Pinpoint the cell where the given text exists, returning its (x, y) midpoint coordinate. 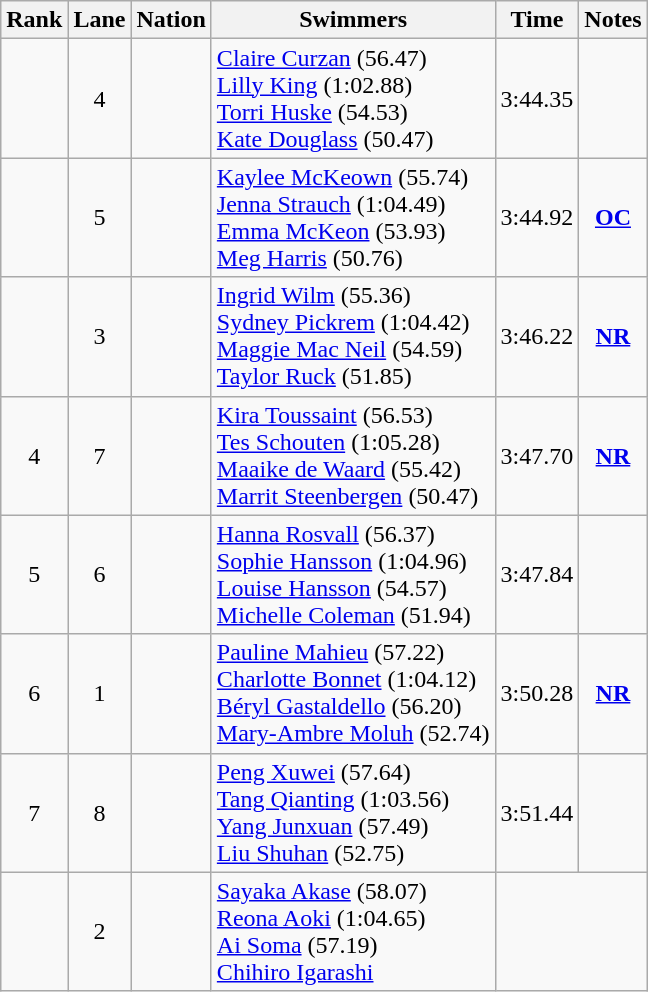
Sayaka Akase (58.07)Reona Aoki (1:04.65)Ai Soma (57.19)Chihiro Igarashi (353, 932)
1 (100, 694)
2 (100, 932)
3:50.28 (537, 694)
3:47.70 (537, 456)
Claire Curzan (56.47)Lilly King (1:02.88)Torri Huske (54.53)Kate Douglass (50.47) (353, 98)
3:51.44 (537, 812)
3 (100, 336)
Hanna Rosvall (56.37)Sophie Hansson (1:04.96)Louise Hansson (54.57)Michelle Coleman (51.94) (353, 574)
Swimmers (353, 20)
OC (613, 218)
Rank (34, 20)
3:44.35 (537, 98)
Ingrid Wilm (55.36)Sydney Pickrem (1:04.42)Maggie Mac Neil (54.59)Taylor Ruck (51.85) (353, 336)
Pauline Mahieu (57.22)Charlotte Bonnet (1:04.12)Béryl Gastaldello (56.20)Mary-Ambre Moluh (52.74) (353, 694)
Peng Xuwei (57.64)Tang Qianting (1:03.56)Yang Junxuan (57.49)Liu Shuhan (52.75) (353, 812)
Kira Toussaint (56.53)Tes Schouten (1:05.28)Maaike de Waard (55.42)Marrit Steenbergen (50.47) (353, 456)
Time (537, 20)
Kaylee McKeown (55.74)Jenna Strauch (1:04.49)Emma McKeon (53.93)Meg Harris (50.76) (353, 218)
3:47.84 (537, 574)
8 (100, 812)
Nation (171, 20)
Lane (100, 20)
3:46.22 (537, 336)
Notes (613, 20)
3:44.92 (537, 218)
